Pinpoint the cell where the given text exists, returning its [x, y] midpoint coordinate. 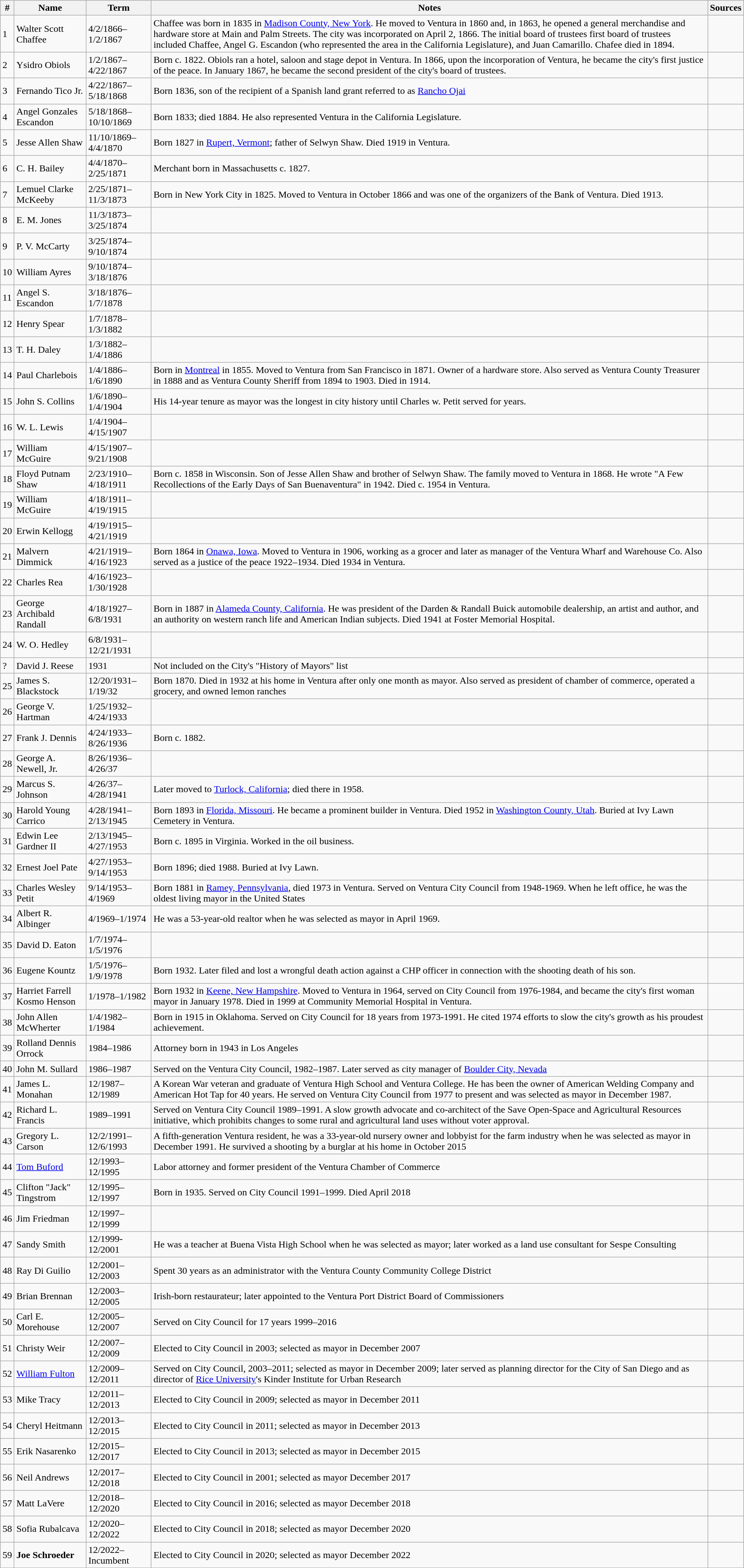
5/18/1868–10/10/1869 [119, 117]
Sources [726, 8]
3/18/1876–1/7/1878 [119, 297]
Walter Scott Chaffee [50, 34]
Brian Brennan [50, 1296]
Lemuel Clarke McKeeby [50, 194]
12/2013–12/2015 [119, 1425]
Born c. 1882. [430, 737]
T. H. Daley [50, 350]
2/23/1910–4/18/1911 [119, 479]
31 [7, 841]
12/20/1931–1/19/32 [119, 686]
10 [7, 272]
Elected to City Council in 2009; selected as mayor in December 2011 [430, 1400]
4/21/1919–4/16/1923 [119, 557]
11/10/1869–4/4/1870 [119, 142]
Sofia Rubalcava [50, 1529]
2/25/1871–11/3/1873 [119, 194]
Harold Young Carrico [50, 815]
2/13/1945–4/27/1953 [119, 841]
12/1997–12/1999 [119, 1218]
12/2003–12/2005 [119, 1296]
4/26/37–4/28/1941 [119, 790]
41 [7, 1089]
George A. Newell, Jr. [50, 764]
26 [7, 712]
4/16/1923–1/30/1928 [119, 582]
1931 [119, 665]
17 [7, 453]
27 [7, 737]
James S. Blackstock [50, 686]
Jim Friedman [50, 1218]
John S. Collins [50, 402]
12/2009–12/2011 [119, 1374]
37 [7, 997]
Term [119, 8]
12/2020–12/2022 [119, 1529]
William Ayres [50, 272]
2 [7, 65]
25 [7, 686]
Born 1827 in Rupert, Vermont; father of Selwyn Shaw. Died 1919 in Ventura. [430, 142]
51 [7, 1348]
14 [7, 375]
John Allen McWherter [50, 1022]
Malvern Dimmick [50, 557]
4/24/1933–8/26/1936 [119, 737]
Marcus S. Johnson [50, 790]
48 [7, 1270]
Elected to City Council in 2020; selected as mayor December 2022 [430, 1555]
12/1999-12/2001 [119, 1245]
Christy Weir [50, 1348]
He was a teacher at Buena Vista High School when he was selected as mayor; later worked as a land use consultant for Sespe Consulting [430, 1245]
42 [7, 1115]
Elected to City Council in 2011; selected as mayor in December 2013 [430, 1425]
5 [7, 142]
33 [7, 893]
4/2/1866–1/2/1867 [119, 34]
1/6/1890–1/4/1904 [119, 402]
4/15/1907–9/21/1908 [119, 453]
11 [7, 297]
4/27/1953–9/14/1953 [119, 867]
39 [7, 1048]
46 [7, 1218]
23 [7, 614]
David D. Eaton [50, 945]
George Archibald Randall [50, 614]
Attorney born in 1943 in Los Angeles [430, 1048]
6/8/1931–12/21/1931 [119, 645]
Charles Wesley Petit [50, 893]
Fernando Tico Jr. [50, 91]
P. V. McCarty [50, 246]
Charles Rea [50, 582]
18 [7, 479]
22 [7, 582]
4/18/1911–4/19/1915 [119, 505]
47 [7, 1245]
9/14/1953–4/1969 [119, 893]
1/1978–1/1982 [119, 997]
Labor attorney and former president of the Ventura Chamber of Commerce [430, 1167]
Elected to City Council in 2001; selected as mayor December 2017 [430, 1477]
1/3/1882–1/4/1886 [119, 350]
1/7/1974–1/5/1976 [119, 945]
24 [7, 645]
Merchant born in Massachusetts c. 1827. [430, 169]
Served on City Council for 17 years 1999–2016 [430, 1322]
Carl E. Morehouse [50, 1322]
54 [7, 1425]
1/4/1904–4/15/1907 [119, 427]
8/26/1936–4/26/37 [119, 764]
11/3/1873–3/25/1874 [119, 220]
4/4/1870–2/25/1871 [119, 169]
Born in New York City in 1825. Moved to Ventura in October 1866 and was one of the organizers of the Bank of Ventura. Died 1913. [430, 194]
12/2017–12/2018 [119, 1477]
12/2018–12/2020 [119, 1503]
Matt LaVere [50, 1503]
David J. Reese [50, 665]
Rolland Dennis Orrock [50, 1048]
Richard L. Francis [50, 1115]
57 [7, 1503]
29 [7, 790]
4 [7, 117]
Joe Schroeder [50, 1555]
Spent 30 years as an administrator with the Ventura County Community College District [430, 1270]
3 [7, 91]
1/2/1867–4/22/1867 [119, 65]
1/5/1976–1/9/1978 [119, 970]
53 [7, 1400]
Neil Andrews [50, 1477]
W. O. Hedley [50, 645]
Jesse Allen Shaw [50, 142]
12/2015–12/2017 [119, 1451]
15 [7, 402]
Angel S. Escandon [50, 297]
Born 1932. Later filed and lost a wrongful death action against a CHP officer in connection with the shooting death of his son. [430, 970]
8 [7, 220]
4/28/1941–2/13/1945 [119, 815]
Gregory L. Carson [50, 1141]
Floyd Putnam Shaw [50, 479]
9 [7, 246]
Tom Buford [50, 1167]
32 [7, 867]
12/2/1991–12/6/1993 [119, 1141]
Served on the Ventura City Council, 1982–1987. Later served as city manager of Boulder City, Nevada [430, 1069]
4/19/1915–4/21/1919 [119, 530]
4/1969–1/1974 [119, 919]
1/25/1932–4/24/1933 [119, 712]
43 [7, 1141]
Not included on the City's "History of Mayors" list [430, 665]
30 [7, 815]
# [7, 8]
Ernest Joel Pate [50, 867]
12 [7, 324]
7 [7, 194]
40 [7, 1069]
38 [7, 1022]
12/2001–12/2003 [119, 1270]
58 [7, 1529]
Sandy Smith [50, 1245]
4/18/1927–6/8/1931 [119, 614]
James L. Monahan [50, 1089]
45 [7, 1193]
Mike Tracy [50, 1400]
4/22/1867–5/18/1868 [119, 91]
9/10/1874–3/18/1876 [119, 272]
1/4/1982–1/1984 [119, 1022]
Born c. 1895 in Virginia. Worked in the oil business. [430, 841]
28 [7, 764]
55 [7, 1451]
Irish-born restaurateur; later appointed to the Ventura Port District Board of Commissioners [430, 1296]
Name [50, 8]
Elected to City Council in 2013; selected as mayor in December 2015 [430, 1451]
1/7/1878–1/3/1882 [119, 324]
Ysidro Obiols [50, 65]
1 [7, 34]
Born in 1935. Served on City Council 1991–1999. Died April 2018 [430, 1193]
6 [7, 169]
12/1993–12/1995 [119, 1167]
12/2022–Incumbent [119, 1555]
His 14-year tenure as mayor was the longest in city history until Charles w. Petit served for years. [430, 402]
C. H. Bailey [50, 169]
Eugene Kountz [50, 970]
Albert R. Albinger [50, 919]
? [7, 665]
44 [7, 1167]
Elected to City Council in 2018; selected as mayor December 2020 [430, 1529]
52 [7, 1374]
Cheryl Heitmann [50, 1425]
21 [7, 557]
Notes [430, 8]
Clifton "Jack" Tingstrom [50, 1193]
34 [7, 919]
3/25/1874–9/10/1874 [119, 246]
36 [7, 970]
Harriet Farrell Kosmo Henson [50, 997]
50 [7, 1322]
Elected to City Council in 2003; selected as mayor in December 2007 [430, 1348]
59 [7, 1555]
1/4/1886–1/6/1890 [119, 375]
Born 1896; died 1988. Buried at Ivy Lawn. [430, 867]
George V. Hartman [50, 712]
William Fulton [50, 1374]
Elected to City Council in 2016; selected as mayor December 2018 [430, 1503]
Paul Charlebois [50, 375]
W. L. Lewis [50, 427]
19 [7, 505]
49 [7, 1296]
Edwin Lee Gardner II [50, 841]
1989–1991 [119, 1115]
16 [7, 427]
Born 1836, son of the recipient of a Spanish land grant referred to as Rancho Ojai [430, 91]
John M. Sullard [50, 1069]
1984–1986 [119, 1048]
E. M. Jones [50, 220]
35 [7, 945]
Born 1833; died 1884. He also represented Ventura in the California Legislature. [430, 117]
12/1987–12/1989 [119, 1089]
Ray Di Guilio [50, 1270]
Later moved to Turlock, California; died there in 1958. [430, 790]
12/2005–12/2007 [119, 1322]
He was a 53-year-old realtor when he was selected as mayor in April 1969. [430, 919]
12/2011–12/2013 [119, 1400]
Frank J. Dennis [50, 737]
20 [7, 530]
Angel Gonzales Escandon [50, 117]
13 [7, 350]
12/2007–12/2009 [119, 1348]
Erwin Kellogg [50, 530]
Erik Nasarenko [50, 1451]
56 [7, 1477]
Henry Spear [50, 324]
1986–1987 [119, 1069]
12/1995–12/1997 [119, 1193]
